Return [x, y] of the center of cell containing provided text 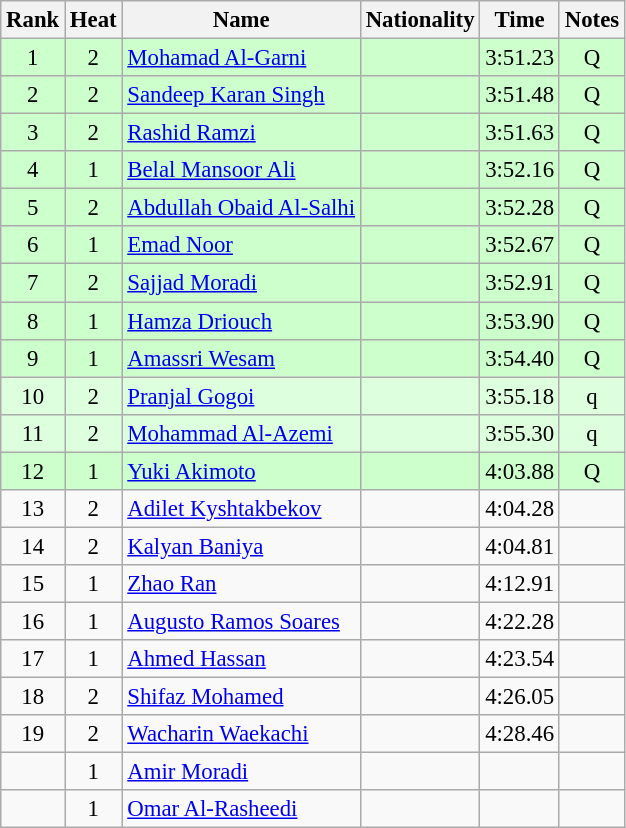
Adilet Kyshtakbekov [241, 509]
Shifaz Mohamed [241, 697]
7 [33, 283]
15 [33, 584]
4:12.91 [520, 584]
4:26.05 [520, 697]
19 [33, 734]
3:51.48 [520, 95]
Rank [33, 20]
3:55.18 [520, 396]
10 [33, 396]
4:04.28 [520, 509]
3:52.67 [520, 245]
4:22.28 [520, 621]
Kalyan Baniya [241, 546]
3:52.16 [520, 170]
Hamza Driouch [241, 321]
3:53.90 [520, 321]
Sajjad Moradi [241, 283]
6 [33, 245]
Emad Noor [241, 245]
Abdullah Obaid Al-Salhi [241, 208]
3:54.40 [520, 358]
Nationality [420, 20]
4:03.88 [520, 471]
Notes [592, 20]
4 [33, 170]
Rashid Ramzi [241, 133]
16 [33, 621]
Sandeep Karan Singh [241, 95]
3 [33, 133]
Mohammad Al-Azemi [241, 433]
Ahmed Hassan [241, 659]
Heat [94, 20]
4:23.54 [520, 659]
3:51.63 [520, 133]
14 [33, 546]
Pranjal Gogoi [241, 396]
4:04.81 [520, 546]
3:52.28 [520, 208]
17 [33, 659]
Mohamad Al-Garni [241, 58]
Yuki Akimoto [241, 471]
9 [33, 358]
13 [33, 509]
12 [33, 471]
3:51.23 [520, 58]
4:28.46 [520, 734]
Name [241, 20]
Belal Mansoor Ali [241, 170]
5 [33, 208]
Augusto Ramos Soares [241, 621]
Amassri Wesam [241, 358]
8 [33, 321]
Wacharin Waekachi [241, 734]
Zhao Ran [241, 584]
Time [520, 20]
18 [33, 697]
Amir Moradi [241, 772]
11 [33, 433]
3:55.30 [520, 433]
Omar Al-Rasheedi [241, 809]
3:52.91 [520, 283]
